Return the [x, y] coordinate for the center point of the cell that contains the specified text.  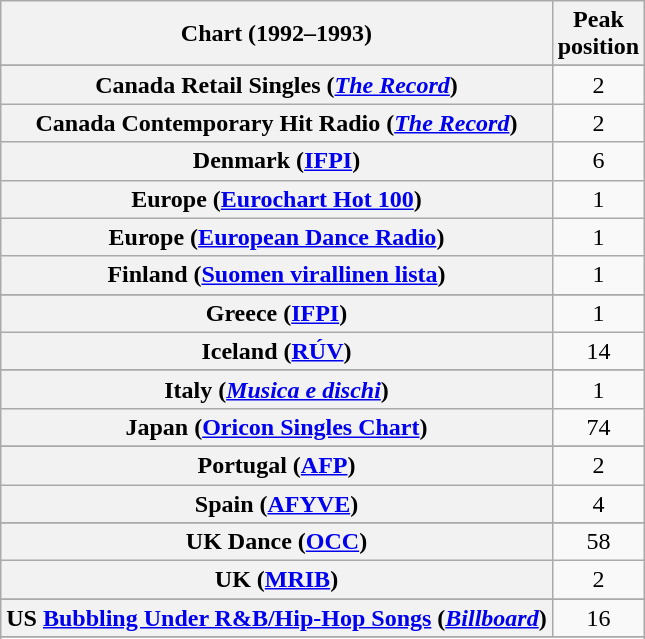
Europe (Eurochart Hot 100) [276, 199]
US Bubbling Under R&B/Hip-Hop Songs (Billboard) [276, 618]
Europe (European Dance Radio) [276, 237]
6 [598, 161]
Canada Retail Singles (The Record) [276, 85]
4 [598, 503]
14 [598, 351]
Portugal (AFP) [276, 465]
Canada Contemporary Hit Radio (The Record) [276, 123]
58 [598, 542]
Japan (Oricon Singles Chart) [276, 427]
Italy (Musica e dischi) [276, 389]
Finland (Suomen virallinen lista) [276, 275]
Iceland (RÚV) [276, 351]
16 [598, 618]
Greece (IFPI) [276, 313]
UK (MRIB) [276, 580]
74 [598, 427]
Denmark (IFPI) [276, 161]
Peakposition [598, 34]
Spain (AFYVE) [276, 503]
UK Dance (OCC) [276, 542]
Chart (1992–1993) [276, 34]
